From the cell containing the given text, extract its center point as (X, Y) coordinate. 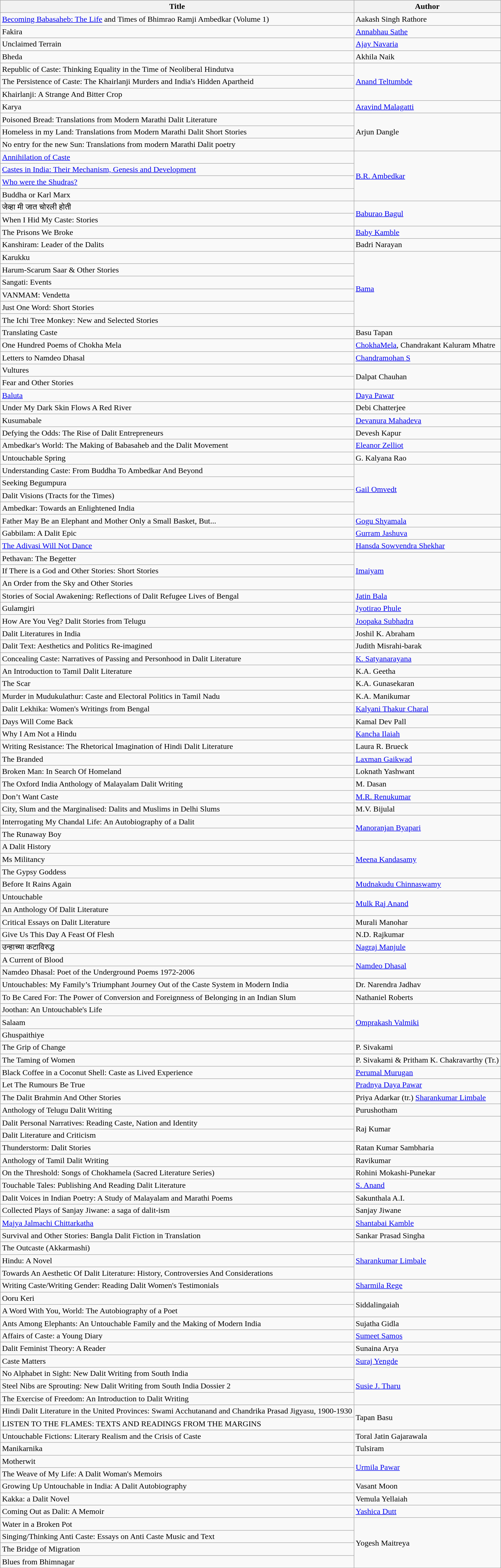
Tapan Basu (427, 1417)
Priya Adarkar (tr.) Sharankumar Limbale (427, 1098)
Urmila Pawar (427, 1468)
Baluta (177, 395)
K. Satyanarayana (427, 659)
When I Hid My Caste: Stories (177, 220)
Daya Pawar (427, 395)
Dalit Personal Narratives: Reading Caste, Nation and Identity (177, 1123)
Hansda Sowvendra Shekhar (427, 546)
How Are You Veg? Dalit Stories from Telugu (177, 621)
B.R. Ambedkar (427, 176)
Rohini Mokashi-Punekar (427, 1173)
Anand Teltumbde (427, 82)
Jatin Bala (427, 596)
An Introduction to Tamil Dalit Literature (177, 671)
Khairlanji: A Strange And Bitter Crop (177, 94)
The Adivasi Will Not Dance (177, 546)
The Taming of Women (177, 1060)
Joothan: An Untouchable's Life (177, 1010)
Gogu Shyamala (427, 521)
Harum-Scarum Saar & Other Stories (177, 270)
Singing/Thinking Anti Caste: Essays on Anti Caste Music and Text (177, 1536)
Kakka: a Dalit Novel (177, 1499)
Father May Be an Elephant and Mother Only a Small Basket, But... (177, 521)
Critical Essays on Dalit Literature (177, 922)
Ratan Kumar Sambharia (427, 1148)
Untouchables: My Family’s Triumphant Journey Out of the Caste System in Modern India (177, 985)
Blues from Bhimnagar (177, 1561)
Sharmila Rege (427, 1286)
Black Coffee in a Coconut Shell: Caste as Lived Experience (177, 1072)
Broken Man: In Search Of Homeland (177, 772)
Yogesh Maitreya (427, 1543)
Toral Jatin Gajarawala (427, 1436)
Just One Word: Short Stories (177, 307)
Yashica Dutt (427, 1511)
On the Threshold: Songs of Chokhamela (Sacred Literature Series) (177, 1173)
Laura R. Brueck (427, 746)
Omprakash Valmiki (427, 1022)
Aakash Singh Rathore (427, 19)
The Weave of My Life: A Dalit Woman's Memoirs (177, 1474)
Touchable Tales: Publishing And Reading Dalit Literature (177, 1185)
Hindi Dalit Literature in the United Provinces: Swami Acchutanand and Chandrika Prasad Jigyasu, 1900-1930 (177, 1411)
G. Kalyana Rao (427, 458)
Meena Kandasamy (427, 859)
Murali Manohar (427, 922)
Devanura Mahadeva (427, 420)
Title (177, 7)
Salaam (177, 1022)
Fakira (177, 32)
Sangati: Events (177, 282)
Dalit Visions (Tracts for the Times) (177, 496)
One Hundred Poems of Chokha Mela (177, 345)
Annihilation of Caste (177, 157)
Sankar Prasad Singha (427, 1236)
The Outcaste (Akkarmashi) (177, 1248)
Aravind Malagatti (427, 107)
Sanjay Jiwane (427, 1211)
Purushotham (427, 1110)
Perumal Murugan (427, 1072)
The Persistence of Caste: The Khairlanji Murders and India's Hidden Apartheid (177, 82)
Gulamgiri (177, 609)
Laxman Gaikwad (427, 759)
Growing Up Untouchable in India: A Dalit Autobiography (177, 1486)
Writing Resistance: The Rhetorical Imagination of Hindi Dalit Literature (177, 746)
Under My Dark Skin Flows A Red River (177, 408)
Ambedkar's World: The Making of Babasaheb and the Dalit Movement (177, 445)
An Anthology Of Dalit Literature (177, 909)
The Grip of Change (177, 1047)
Vasant Moon (427, 1486)
Motherwit (177, 1461)
Republic of Caste: Thinking Equality in the Time of Neoliberal Hindutva (177, 69)
K.A. Geetha (427, 671)
Caste Matters (177, 1361)
To Be Cared For: The Power of Conversion and Foreignness of Belonging in an Indian Slum (177, 997)
Give Us This Day A Feast Of Flesh (177, 934)
Vemula Yellaiah (427, 1499)
The Prisons We Broke (177, 232)
Loknath Yashwant (427, 772)
Eleanor Zelliot (427, 445)
Collected Plays of Sanjay Jiwane: a saga of dalit-ism (177, 1211)
Manikarnika (177, 1449)
Devesh Kapur (427, 433)
Coming Out as Dalit: A Memoir (177, 1511)
Don’t Want Caste (177, 797)
No Alphabet in Sight: New Dalit Writing from South India (177, 1374)
Water in a Broken Pot (177, 1524)
Baburao Bagul (427, 214)
LISTEN TO THE FLAMES: TEXTS AND READINGS FROM THE MARGINS (177, 1424)
जेव्हा मी जात चोरली होती (177, 207)
A Word With You, World: The Autobiography of a Poet (177, 1311)
Unclaimed Terrain (177, 44)
Gail Omvedt (427, 489)
Joopaka Subhadra (427, 621)
Defying the Odds: The Rise of Dalit Entrepreneurs (177, 433)
Survival and Other Stories: Bangla Dalit Fiction in Translation (177, 1236)
Namdeo Dhasal: Poet of the Underground Poems 1972-2006 (177, 972)
Siddalingaiah (427, 1304)
Sharankumar Limbale (427, 1261)
Mulk Raj Anand (427, 903)
Nathaniel Roberts (427, 997)
Dalit Lekhika: Women's Writings from Bengal (177, 709)
Pethavan: The Begetter (177, 558)
Anthology of Telugu Dalit Writing (177, 1110)
The Branded (177, 759)
Joshil K. Abraham (427, 634)
Imaiyam (427, 571)
Ants Among Elephants: An Untouchable Family and the Making of Modern India (177, 1323)
Becoming Babasaheb: The Life and Times of Bhimrao Ramji Ambedkar (Volume 1) (177, 19)
P. Sivakami & Pritham K. Chakravarthy (Tr.) (427, 1060)
Ooru Keri (177, 1298)
Seeking Begumpura (177, 483)
Before It Rains Again (177, 884)
Bama (427, 289)
Understanding Caste: From Buddha To Ambedkar And Beyond (177, 470)
Fear and Other Stories (177, 383)
Kancha Ilaiah (427, 734)
Murder in Mudukulathur: Caste and Electoral Politics in Tamil Nadu (177, 696)
Ajay Navaria (427, 44)
उन्हाच्या कटाविरुद्ध (177, 947)
Concealing Caste: Narratives of Passing and Personhood in Dalit Literature (177, 659)
Akhila Naik (427, 57)
Suraj Yengde (427, 1361)
The Scar (177, 684)
Dalit Feminist Theory: A Reader (177, 1348)
M.V. Bijulal (427, 809)
The Ichi Tree Monkey: New and Selected Stories (177, 320)
Arjun Dangle (427, 132)
A Dalit History (177, 847)
Letters to Namdeo Dhasal (177, 357)
The Bridge of Migration (177, 1549)
Kamal Dev Pall (427, 721)
Kalyani Thakur Charal (427, 709)
K.A. Gunasekaran (427, 684)
Sunaina Arya (427, 1348)
Untouchable (177, 897)
K.A. Manikumar (427, 696)
Days Will Come Back (177, 721)
Dalit Literature and Criticism (177, 1135)
The Runaway Boy (177, 834)
Writing Caste/Writing Gender: Reading Dalit Women's Testimonials (177, 1286)
Tulsiram (427, 1449)
Interrogating My Chandal Life: An Autobiography of a Dalit (177, 822)
No entry for the new Sun: Translations from modern Marathi Dalit poetry (177, 144)
Raj Kumar (427, 1129)
S. Anand (427, 1185)
Shantabai Kamble (427, 1223)
Badri Narayan (427, 245)
VANMAM: Vendetta (177, 295)
N.D. Rajkumar (427, 934)
Nagraj Manjule (427, 947)
Sakunthala A.I. (427, 1198)
City, Slum and the Marginalised: Dalits and Muslims in Delhi Slums (177, 809)
M.R. Renukumar (427, 797)
ChokhaMela, Chandrakant Kaluram Mhatre (427, 345)
Vultures (177, 370)
Thunderstorm: Dalit Stories (177, 1148)
Sumeet Samos (427, 1336)
Chandramohan S (427, 357)
Affairs of Caste: a Young Diary (177, 1336)
Anthology of Tamil Dalit Writing (177, 1160)
Towards An Aesthetic Of Dalit Literature: History, Controversies And Considerations (177, 1273)
Why I Am Not a Hindu (177, 734)
Basu Tapan (427, 332)
Karya (177, 107)
Sujatha Gidla (427, 1323)
The Oxford India Anthology of Malayalam Dalit Writing (177, 784)
Kusumabale (177, 420)
Let The Rumours Be True (177, 1085)
Dalit Text: Aesthetics and Politics Re-imagined (177, 646)
The Dalit Brahmin And Other Stories (177, 1098)
Mudnakudu Chinnaswamy (427, 884)
Judith Misrahi-barak (427, 646)
Translating Caste (177, 332)
Susie J. Tharu (427, 1386)
The Exercise of Freedom: An Introduction to Dalit Writing (177, 1399)
Untouchable Fictions: Literary Realism and the Crisis of Caste (177, 1436)
Dr. Narendra Jadhav (427, 985)
Poisoned Bread: Translations from Modern Marathi Dalit Literature (177, 119)
Hindu: A Novel (177, 1261)
Karukku (177, 257)
Dalit Literatures in India (177, 634)
Namdeo Dhasal (427, 966)
Author (427, 7)
Dalit Voices in Indian Poetry: A Study of Malayalam and Marathi Poems (177, 1198)
Majya Jalmachi Chittarkatha (177, 1223)
Ghuspaithiye (177, 1035)
Dalpat Chauhan (427, 377)
Baby Kamble (427, 232)
Ms Militancy (177, 859)
P. Sivakami (427, 1047)
M. Dasan (427, 784)
Gabbilam: A Dalit Epic (177, 533)
A Current of Blood (177, 960)
Debi Chatterjee (427, 408)
Homeless in my Land: Translations from Modern Marathi Dalit Short Stories (177, 132)
Castes in India: Their Mechanism, Genesis and Development (177, 170)
Who were the Shudras? (177, 182)
Jyotirao Phule (427, 609)
Buddha or Karl Marx (177, 195)
Ambedkar: Towards an Enlightened India (177, 508)
Ravikumar (427, 1160)
If There is a God and Other Stories: Short Stories (177, 571)
An Order from the Sky and Other Stories (177, 584)
Annabhau Sathe (427, 32)
Bheda (177, 57)
Untouchable Spring (177, 458)
Pradnya Daya Pawar (427, 1085)
Steel Nibs are Sprouting: New Dalit Writing from South India Dossier 2 (177, 1386)
Stories of Social Awakening: Reflections of Dalit Refugee Lives of Bengal (177, 596)
Kanshiram: Leader of the Dalits (177, 245)
The Gypsy Goddess (177, 872)
Gurram Jashuva (427, 533)
Manoranjan Byapari (427, 828)
